Find where the given text appears and provide that cell's center as (X, Y) coordinate. 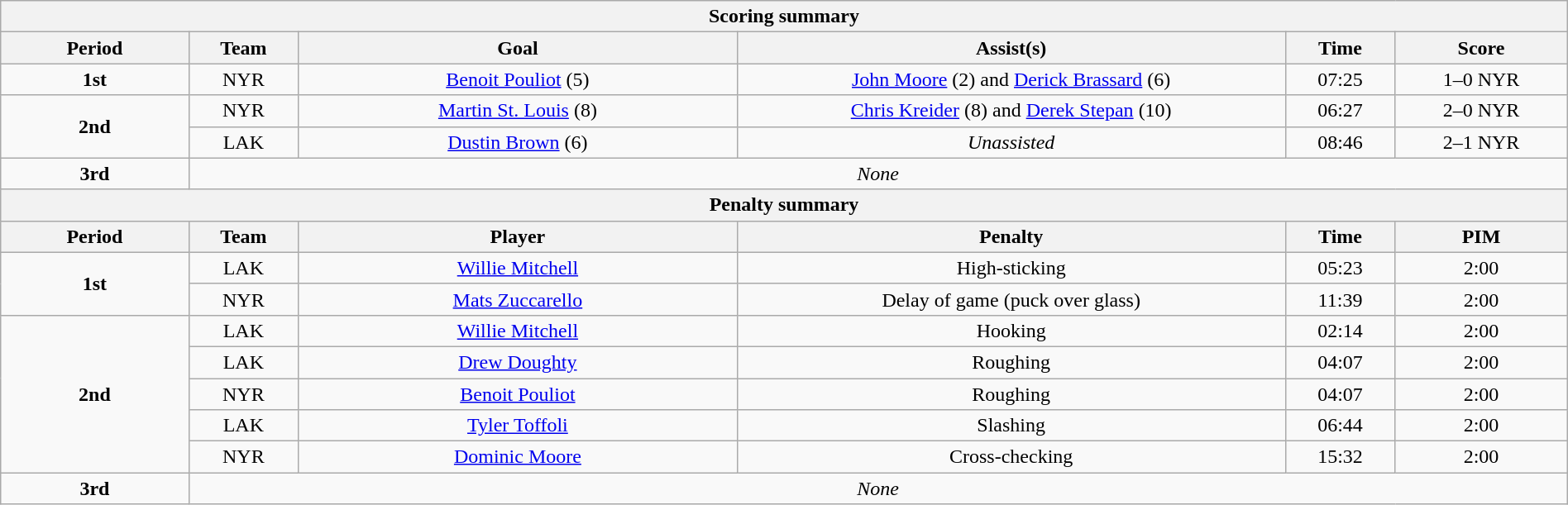
06:44 (1340, 426)
06:27 (1340, 111)
PIM (1481, 236)
Score (1481, 48)
Penalty (1011, 236)
Goal (518, 48)
2–0 NYR (1481, 111)
05:23 (1340, 268)
Mats Zuccarello (518, 299)
1–0 NYR (1481, 79)
02:14 (1340, 331)
Hooking (1011, 331)
Benoit Pouliot (5) (518, 79)
08:46 (1340, 142)
Unassisted (1011, 142)
Cross-checking (1011, 457)
Player (518, 236)
11:39 (1340, 299)
Penalty summary (784, 205)
2–1 NYR (1481, 142)
Chris Kreider (8) and Derek Stepan (10) (1011, 111)
Slashing (1011, 426)
Scoring summary (784, 17)
Dustin Brown (6) (518, 142)
John Moore (2) and Derick Brassard (6) (1011, 79)
High-sticking (1011, 268)
Delay of game (puck over glass) (1011, 299)
07:25 (1340, 79)
Dominic Moore (518, 457)
Benoit Pouliot (518, 394)
Assist(s) (1011, 48)
Martin St. Louis (8) (518, 111)
Tyler Toffoli (518, 426)
Drew Doughty (518, 362)
15:32 (1340, 457)
